Search for the cell housing the specified text and yield its [X, Y] center coordinate. 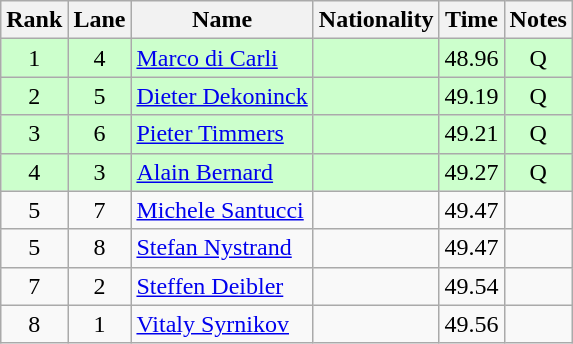
49.21 [472, 134]
6 [100, 134]
49.27 [472, 172]
Notes [538, 20]
49.54 [472, 286]
Pieter Timmers [222, 134]
Dieter Dekoninck [222, 96]
Marco di Carli [222, 58]
Lane [100, 20]
49.56 [472, 324]
Michele Santucci [222, 210]
48.96 [472, 58]
Nationality [376, 20]
Steffen Deibler [222, 286]
Name [222, 20]
Alain Bernard [222, 172]
Time [472, 20]
Vitaly Syrnikov [222, 324]
Stefan Nystrand [222, 248]
49.19 [472, 96]
Rank [34, 20]
